Search for the cell housing the specified text and yield its [x, y] center coordinate. 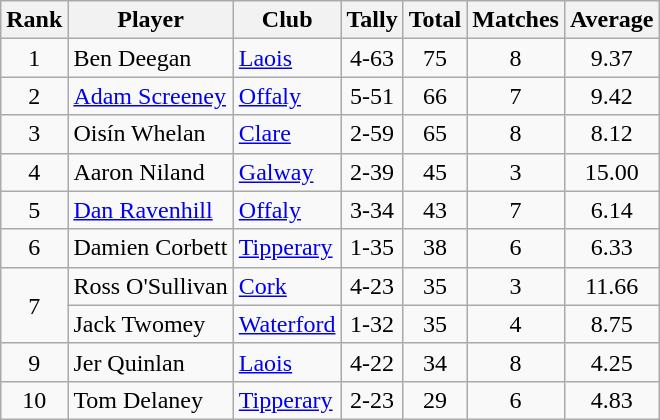
Rank [34, 20]
4.83 [612, 400]
3-34 [372, 210]
9.42 [612, 96]
5-51 [372, 96]
9.37 [612, 58]
4.25 [612, 362]
Damien Corbett [150, 248]
38 [435, 248]
Matches [516, 20]
Cork [287, 286]
Total [435, 20]
34 [435, 362]
10 [34, 400]
29 [435, 400]
Club [287, 20]
8.12 [612, 134]
65 [435, 134]
66 [435, 96]
1-35 [372, 248]
1-32 [372, 324]
Adam Screeney [150, 96]
Oisín Whelan [150, 134]
11.66 [612, 286]
Dan Ravenhill [150, 210]
45 [435, 172]
4-63 [372, 58]
Ben Deegan [150, 58]
9 [34, 362]
2-59 [372, 134]
6.14 [612, 210]
4-22 [372, 362]
75 [435, 58]
Average [612, 20]
2 [34, 96]
8.75 [612, 324]
2-39 [372, 172]
Aaron Niland [150, 172]
Ross O'Sullivan [150, 286]
5 [34, 210]
6.33 [612, 248]
Player [150, 20]
Jer Quinlan [150, 362]
4-23 [372, 286]
1 [34, 58]
Waterford [287, 324]
43 [435, 210]
Galway [287, 172]
Tally [372, 20]
Clare [287, 134]
15.00 [612, 172]
2-23 [372, 400]
Jack Twomey [150, 324]
Tom Delaney [150, 400]
